Scan for the cell matching the given text and deliver its [X, Y] coordinate at center. 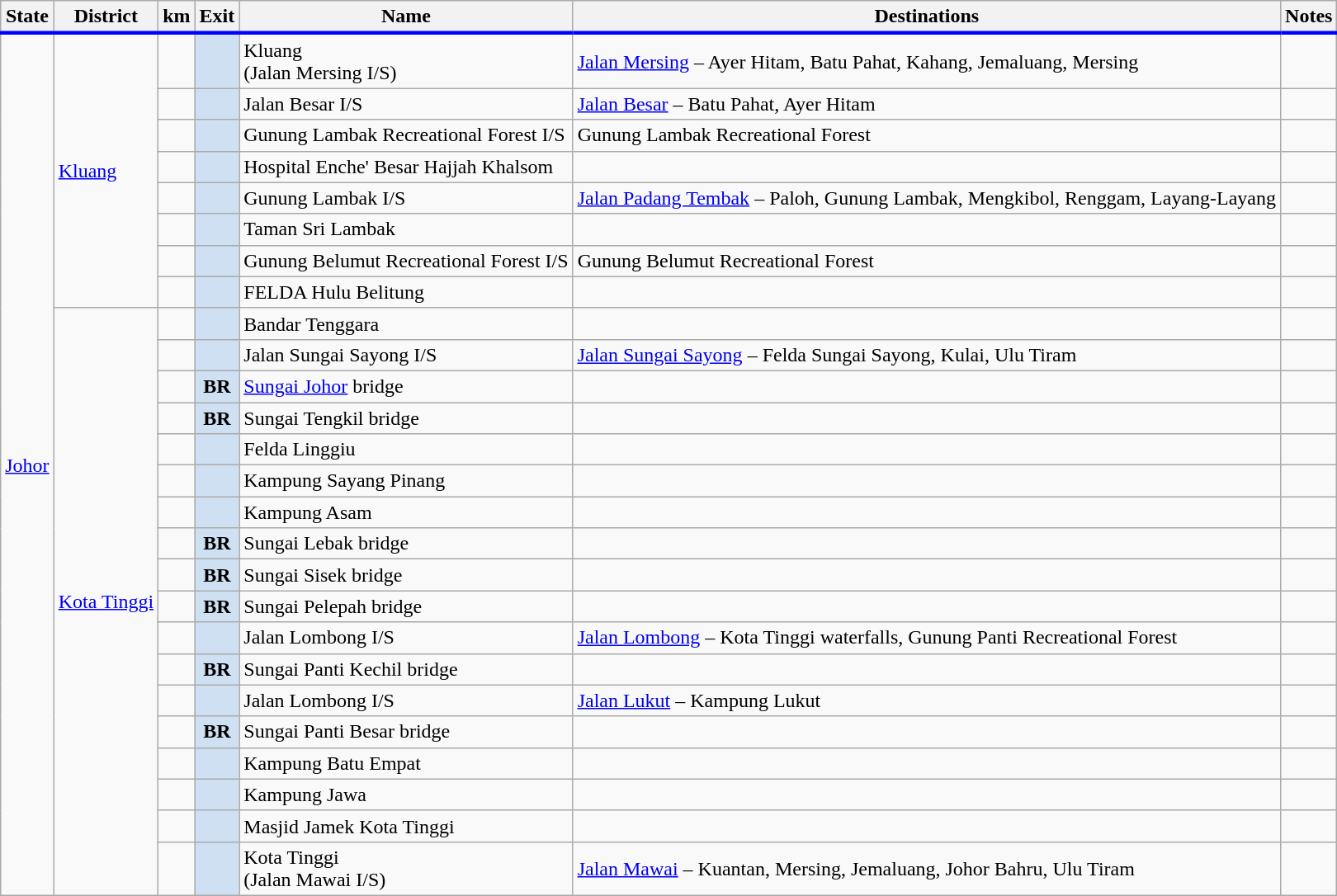
Jalan Besar I/S [406, 104]
Felda Linggiu [406, 450]
Kampung Batu Empat [406, 763]
Johor [27, 464]
Notes [1309, 17]
Taman Sri Lambak [406, 229]
Destinations [926, 17]
Masjid Jamek Kota Tinggi [406, 826]
Bandar Tenggara [406, 323]
Kampung Asam [406, 512]
Kampung Sayang Pinang [406, 481]
District [106, 17]
km [177, 17]
Sungai Panti Besar bridge [406, 732]
FELDA Hulu Belitung [406, 292]
Sungai Panti Kechil bridge [406, 669]
Hospital Enche' Besar Hajjah Khalsom [406, 167]
Gunung Belumut Recreational Forest I/S [406, 261]
Sungai Tengkil bridge [406, 418]
Sungai Pelepah bridge [406, 606]
Jalan Besar – Batu Pahat, Ayer Hitam [926, 104]
Jalan Sungai Sayong I/S [406, 355]
Gunung Lambak Recreational Forest I/S [406, 135]
Kluang [106, 170]
Jalan Sungai Sayong – Felda Sungai Sayong, Kulai, Ulu Tiram [926, 355]
Exit [217, 17]
Sungai Sisek bridge [406, 575]
Kluang(Jalan Mersing I/S) [406, 61]
Name [406, 17]
Sungai Johor bridge [406, 386]
Gunung Belumut Recreational Forest [926, 261]
Jalan Mersing – Ayer Hitam, Batu Pahat, Kahang, Jemaluang, Mersing [926, 61]
Jalan Mawai – Kuantan, Mersing, Jemaluang, Johor Bahru, Ulu Tiram [926, 868]
Jalan Lukut – Kampung Lukut [926, 700]
Gunung Lambak Recreational Forest [926, 135]
Jalan Lombong – Kota Tinggi waterfalls, Gunung Panti Recreational Forest [926, 638]
Jalan Padang Tembak – Paloh, Gunung Lambak, Mengkibol, Renggam, Layang-Layang [926, 198]
Kampung Jawa [406, 795]
State [27, 17]
Gunung Lambak I/S [406, 198]
Kota Tinggi [106, 601]
Sungai Lebak bridge [406, 544]
Kota Tinggi(Jalan Mawai I/S) [406, 868]
